Find where the given text appears and provide that cell's center as [X, Y] coordinate. 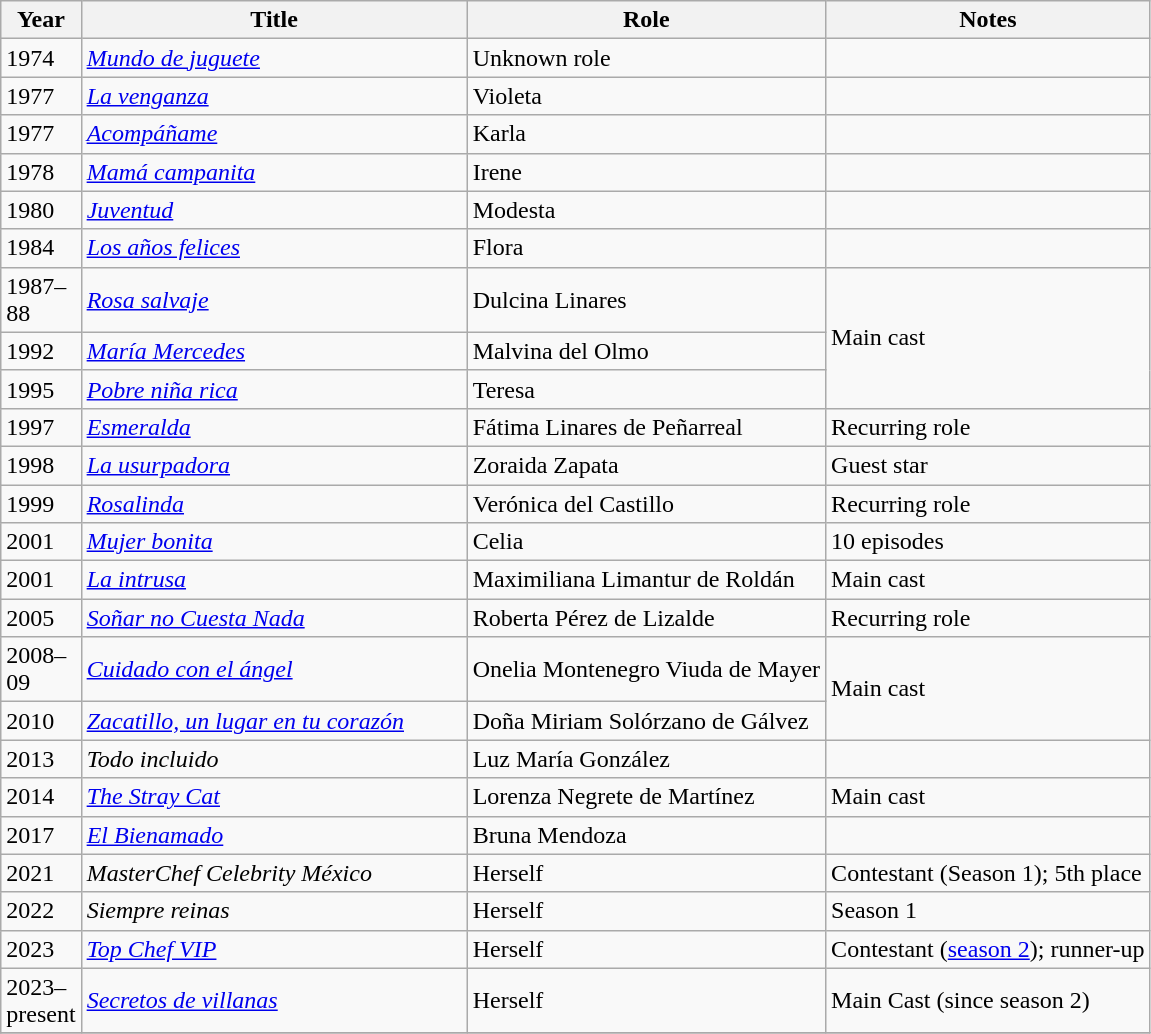
Teresa [646, 389]
2023–present [41, 1000]
Main Cast (since season 2) [988, 1000]
2014 [41, 797]
María Mercedes [274, 351]
Karla [646, 134]
Celia [646, 542]
Role [646, 20]
2017 [41, 835]
Contestant (Season 1); 5th place [988, 873]
La intrusa [274, 580]
Guest star [988, 465]
Zoraida Zapata [646, 465]
Los años felices [274, 248]
10 episodes [988, 542]
1999 [41, 503]
2010 [41, 721]
2005 [41, 618]
1978 [41, 172]
2023 [41, 949]
Malvina del Olmo [646, 351]
Doña Miriam Solórzano de Gálvez [646, 721]
Modesta [646, 210]
Violeta [646, 96]
Siempre reinas [274, 911]
Esmeralda [274, 427]
1980 [41, 210]
Secretos de villanas [274, 1000]
2008–09 [41, 670]
Flora [646, 248]
1995 [41, 389]
Luz María González [646, 759]
Pobre niña rica [274, 389]
Year [41, 20]
1987–88 [41, 300]
1984 [41, 248]
Mamá campanita [274, 172]
Zacatillo, un lugar en tu corazón [274, 721]
2022 [41, 911]
El Bienamado [274, 835]
1997 [41, 427]
Acompáñame [274, 134]
Fátima Linares de Peñarreal [646, 427]
Onelia Montenegro Viuda de Mayer [646, 670]
Roberta Pérez de Lizalde [646, 618]
1974 [41, 58]
Notes [988, 20]
2021 [41, 873]
MasterChef Celebrity México [274, 873]
Mujer bonita [274, 542]
1992 [41, 351]
Bruna Mendoza [646, 835]
Contestant (season 2); runner-up [988, 949]
Title [274, 20]
Lorenza Negrete de Martínez [646, 797]
La venganza [274, 96]
Top Chef VIP [274, 949]
Dulcina Linares [646, 300]
Rosa salvaje [274, 300]
2013 [41, 759]
Mundo de juguete [274, 58]
Season 1 [988, 911]
1998 [41, 465]
The Stray Cat [274, 797]
La usurpadora [274, 465]
Unknown role [646, 58]
Todo incluido [274, 759]
Juventud [274, 210]
Maximiliana Limantur de Roldán [646, 580]
Rosalinda [274, 503]
Verónica del Castillo [646, 503]
Soñar no Cuesta Nada [274, 618]
Cuidado con el ángel [274, 670]
Irene [646, 172]
